Find where the given text appears and provide that cell's center as [X, Y] coordinate. 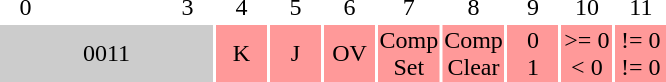
!= 0!= 0 [640, 54]
K [242, 54]
0011 [106, 54]
Comp Clear [474, 54]
>= 0< 0 [586, 54]
Comp Set [409, 54]
OV [350, 54]
J [296, 54]
01 [532, 54]
